From the cell containing the given text, extract its center point as (X, Y) coordinate. 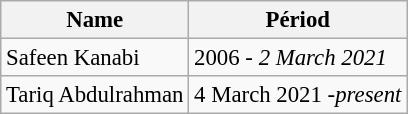
Périod (298, 20)
2006 - 2 March 2021 (298, 58)
Name (95, 20)
4 March 2021 -present (298, 95)
Safeen Kanabi (95, 58)
Tariq Abdulrahman (95, 95)
